Identify which cell holds the provided text, then report its [x, y] central coordinate. 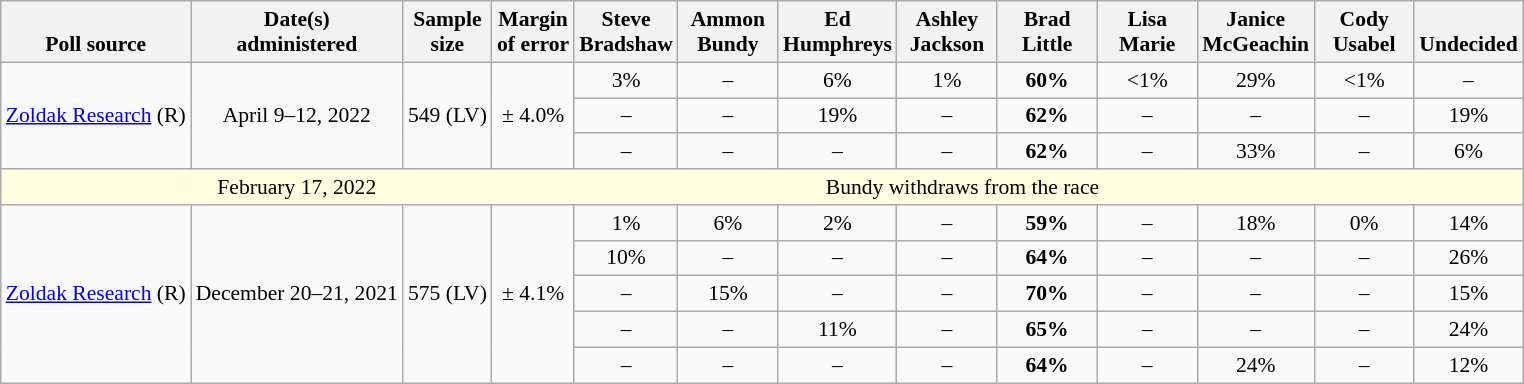
April 9–12, 2022 [297, 116]
575 (LV) [448, 294]
33% [1256, 152]
60% [1047, 80]
AshleyJackson [947, 32]
3% [626, 80]
18% [1256, 223]
LisaMarie [1147, 32]
February 17, 2022 [297, 187]
12% [1468, 365]
AmmonBundy [728, 32]
29% [1256, 80]
70% [1047, 294]
26% [1468, 258]
11% [838, 330]
0% [1364, 223]
Date(s)administered [297, 32]
Samplesize [448, 32]
± 4.0% [533, 116]
SteveBradshaw [626, 32]
2% [838, 223]
BradLittle [1047, 32]
JaniceMcGeachin [1256, 32]
December 20–21, 2021 [297, 294]
10% [626, 258]
14% [1468, 223]
Undecided [1468, 32]
Bundy withdraws from the race [963, 187]
Marginof error [533, 32]
EdHumphreys [838, 32]
Poll source [96, 32]
65% [1047, 330]
549 (LV) [448, 116]
59% [1047, 223]
CodyUsabel [1364, 32]
± 4.1% [533, 294]
